Extract the [x, y] coordinate from the center of the cell holding the provided text.  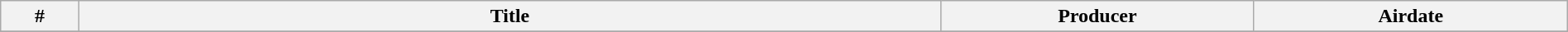
Producer [1097, 16]
Airdate [1411, 16]
Title [509, 16]
# [40, 16]
